Find where the given text appears and provide that cell's center as [x, y] coordinate. 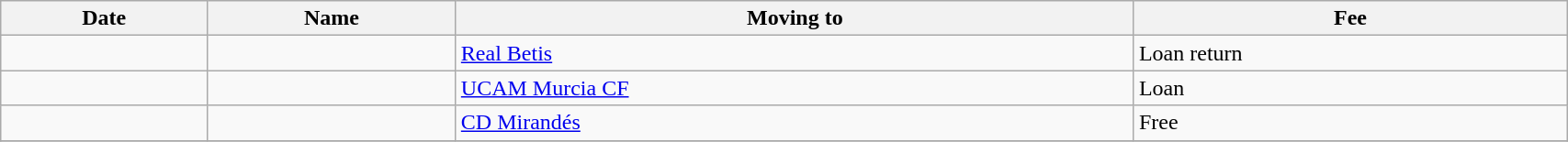
Loan return [1350, 53]
Date [105, 18]
Name [333, 18]
Loan [1350, 88]
Free [1350, 123]
Moving to [795, 18]
CD Mirandés [795, 123]
UCAM Murcia CF [795, 88]
Real Betis [795, 53]
Fee [1350, 18]
